For the text-containing cell, return its midpoint in (x, y) coordinate format. 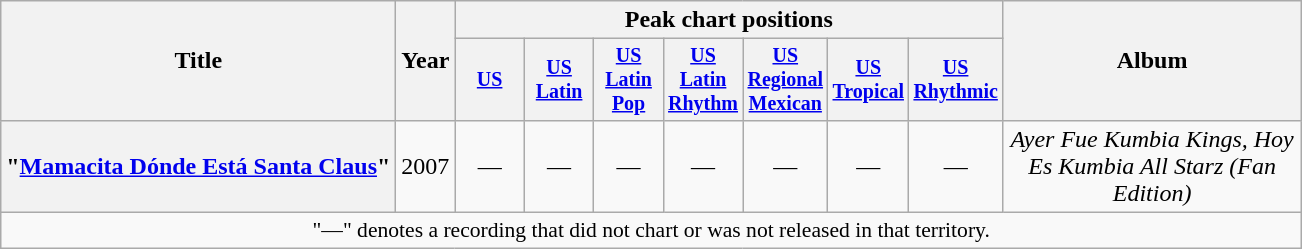
USRegionalMexican (786, 80)
"—" denotes a recording that did not chart or was not released in that territory. (652, 230)
Year (426, 61)
Title (198, 61)
USLatinRhythm (702, 80)
"Mamacita Dónde Está Santa Claus" (198, 166)
US (490, 80)
Album (1152, 61)
USLatinPop (628, 80)
Ayer Fue Kumbia Kings, Hoy Es Kumbia All Starz (Fan Edition) (1152, 166)
USRhythmic (956, 80)
Peak chart positions (729, 20)
USLatin (558, 80)
2007 (426, 166)
USTropical (868, 80)
